Provide the (X, Y) coordinate of the cell's center where the given text is located.  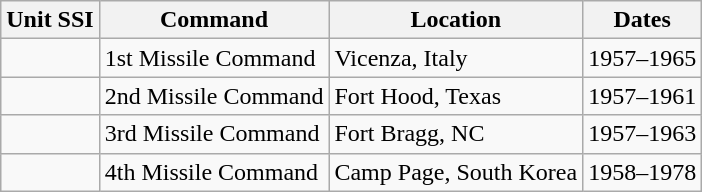
3rd Missile Command (214, 134)
1957–1963 (642, 134)
Command (214, 20)
Vicenza, Italy (456, 58)
Location (456, 20)
4th Missile Command (214, 172)
2nd Missile Command (214, 96)
1957–1965 (642, 58)
Dates (642, 20)
Camp Page, South Korea (456, 172)
1957–1961 (642, 96)
1958–1978 (642, 172)
Fort Hood, Texas (456, 96)
1st Missile Command (214, 58)
Fort Bragg, NC (456, 134)
Unit SSI (50, 20)
